Determine the (x, y) coordinate at the center of the cell enclosing the given text.  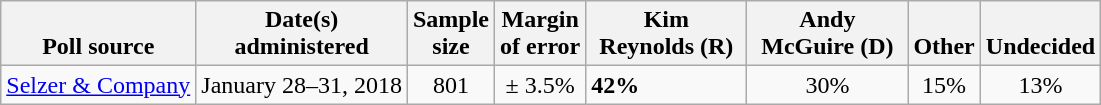
15% (944, 85)
13% (1040, 85)
Poll source (98, 34)
Samplesize (450, 34)
Selzer & Company (98, 85)
Undecided (1040, 34)
30% (828, 85)
AndyMcGuire (D) (828, 34)
Date(s)administered (302, 34)
801 (450, 85)
KimReynolds (R) (666, 34)
42% (666, 85)
Other (944, 34)
Marginof error (540, 34)
January 28–31, 2018 (302, 85)
± 3.5% (540, 85)
